Output the (X, Y) coordinate of the center of the cell containing the given text.  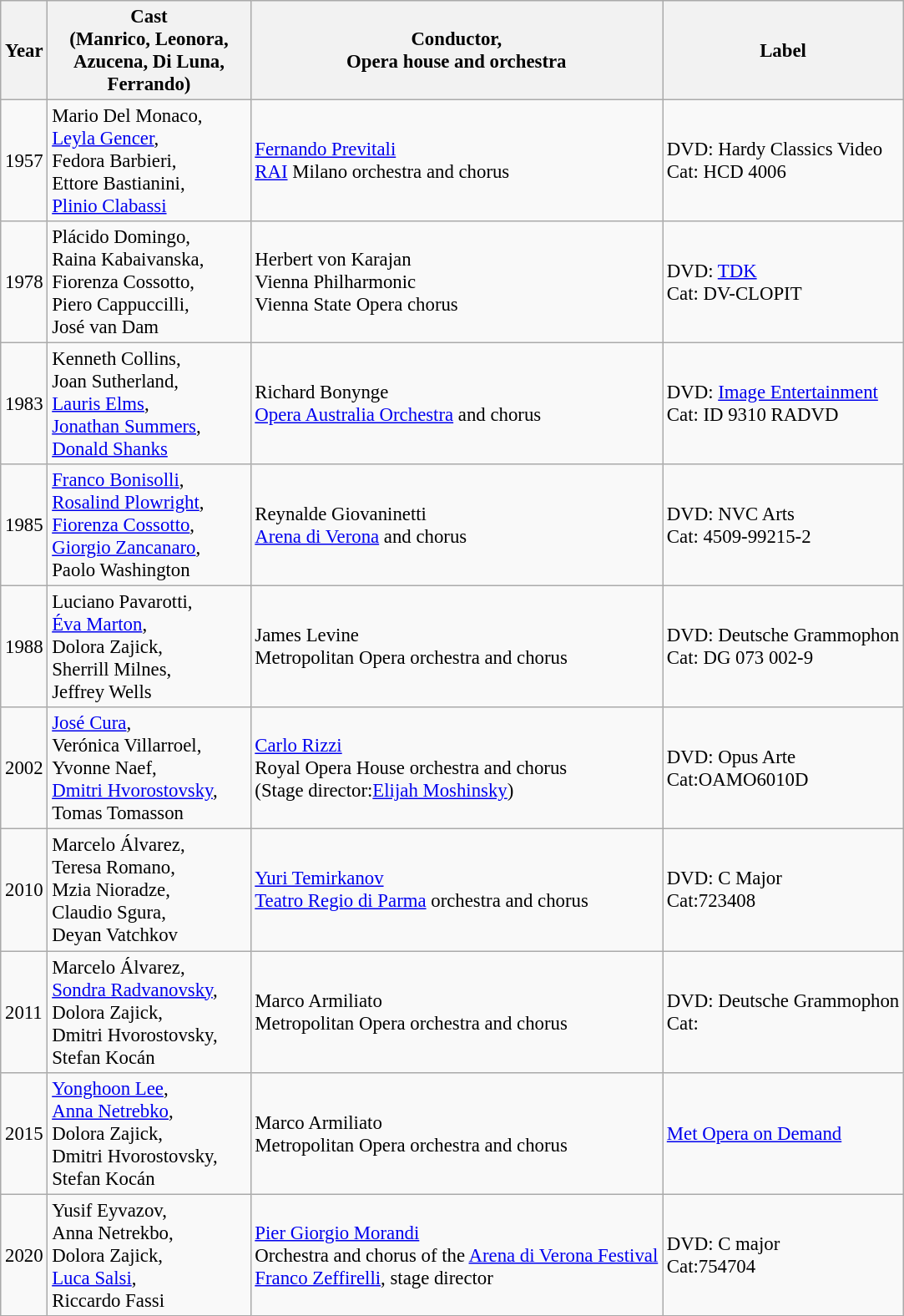
Marcelo Álvarez,Sondra Radvanovsky,Dolora Zajick,Dmitri Hvorostovsky,Stefan Kocán (149, 1012)
DVD: NVC ArtsCat: 4509-99215-2 (783, 525)
Luciano Pavarotti,Éva Marton,Dolora Zajick,Sherrill Milnes,Jeffrey Wells (149, 647)
1957 (24, 161)
Franco Bonisolli,Rosalind Plowright,Fiorenza Cossotto,Giorgio Zancanaro,Paolo Washington (149, 525)
DVD: Deutsche GrammophonCat: (783, 1012)
DVD: C MajorCat:723408 (783, 890)
Plácido Domingo,Raina Kabaivanska,Fiorenza Cossotto,Piero Cappuccilli,José van Dam (149, 282)
2015 (24, 1133)
Marcelo Álvarez,Teresa Romano,Mzia Nioradze,Claudio Sgura,Deyan Vatchkov (149, 890)
Conductor,Opera house and orchestra (457, 50)
1978 (24, 282)
Cast(Manrico, Leonora,Azucena, Di Luna,Ferrando) (149, 50)
DVD: Deutsche GrammophonCat: DG 073 002-9 (783, 647)
2020 (24, 1255)
Met Opera on Demand (783, 1133)
DVD: TDKCat: DV-CLOPIT (783, 282)
Mario Del Monaco,Leyla Gencer,Fedora Barbieri,Ettore Bastianini,Plinio Clabassi (149, 161)
José Cura,Verónica Villarroel,Yvonne Naef,Dmitri Hvorostovsky,Tomas Tomasson (149, 769)
DVD: Opus ArteCat:OAMO6010D (783, 769)
DVD: Hardy Classics VideoCat: HCD 4006 (783, 161)
Label (783, 50)
1988 (24, 647)
DVD: C majorCat:754704 (783, 1255)
2010 (24, 890)
2011 (24, 1012)
Kenneth Collins,Joan Sutherland,Lauris Elms,Jonathan Summers,Donald Shanks (149, 404)
1983 (24, 404)
1985 (24, 525)
Reynalde GiovaninettiArena di Verona and chorus (457, 525)
Herbert von KarajanVienna PhilharmonicVienna State Opera chorus (457, 282)
Carlo RizziRoyal Opera House orchestra and chorus (Stage director:Elijah Moshinsky) (457, 769)
2002 (24, 769)
DVD: Image EntertainmentCat: ID 9310 RADVD (783, 404)
Pier Giorgio Morandi Orchestra and chorus of the Arena di Verona FestivalFranco Zeffirelli, stage director (457, 1255)
Year (24, 50)
Richard BonyngeOpera Australia Orchestra and chorus (457, 404)
Fernando PrevitaliRAI Milano orchestra and chorus (457, 161)
Yuri TemirkanovTeatro Regio di Parma orchestra and chorus (457, 890)
Yusif Eyvazov, Anna Netrekbo,Dolora Zajick,Luca Salsi,Riccardo Fassi (149, 1255)
Yonghoon Lee,Anna Netrebko,Dolora Zajick,Dmitri Hvorostovsky,Stefan Kocán (149, 1133)
James LevineMetropolitan Opera orchestra and chorus (457, 647)
